Provide the [X, Y] coordinate of the cell's center where the given text is located.  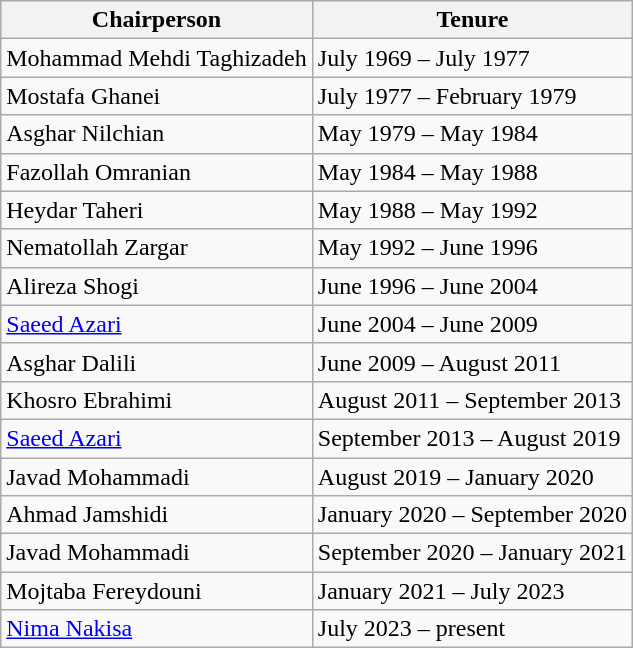
May 1979 – May 1984 [472, 134]
July 1969 – July 1977 [472, 58]
May 1988 – May 1992 [472, 210]
September 2020 – January 2021 [472, 553]
January 2021 – July 2023 [472, 591]
Nima Nakisa [157, 629]
August 2019 – January 2020 [472, 477]
Khosro Ebrahimi [157, 400]
Chairperson [157, 20]
Asghar Dalili [157, 362]
June 2004 – June 2009 [472, 324]
June 2009 – August 2011 [472, 362]
Mostafa Ghanei [157, 96]
July 2023 – present [472, 629]
Fazollah Omranian [157, 172]
June 1996 – June 2004 [472, 286]
May 1984 – May 1988 [472, 172]
Ahmad Jamshidi [157, 515]
September 2013 – August 2019 [472, 438]
August 2011 – September 2013 [472, 400]
Mohammad Mehdi Taghizadeh [157, 58]
January 2020 – September 2020 [472, 515]
Alireza Shogi [157, 286]
Heydar Taheri [157, 210]
Nematollah Zargar [157, 248]
May 1992 – June 1996 [472, 248]
July 1977 – February 1979 [472, 96]
Tenure [472, 20]
Mojtaba Fereydouni [157, 591]
Asghar Nilchian [157, 134]
